From the cell containing the given text, extract its center point as (x, y) coordinate. 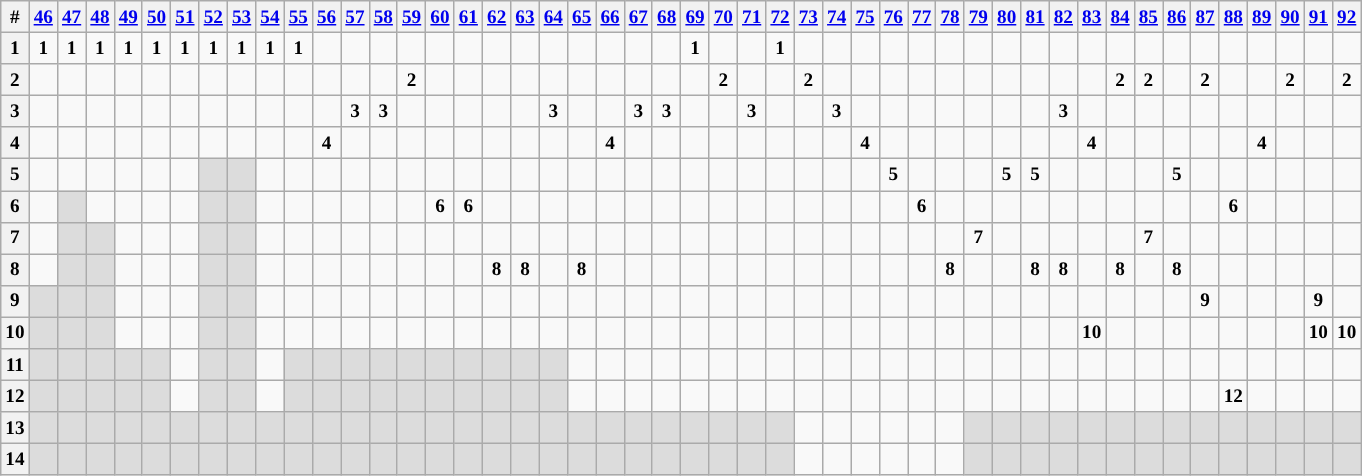
48 (100, 17)
81 (1035, 17)
59 (411, 17)
49 (128, 17)
63 (525, 17)
67 (638, 17)
14 (15, 460)
58 (383, 17)
46 (43, 17)
74 (836, 17)
87 (1205, 17)
80 (1007, 17)
51 (185, 17)
79 (978, 17)
91 (1318, 17)
54 (270, 17)
62 (496, 17)
73 (808, 17)
77 (922, 17)
84 (1120, 17)
# (15, 17)
60 (440, 17)
69 (695, 17)
70 (723, 17)
83 (1092, 17)
92 (1347, 17)
72 (780, 17)
82 (1063, 17)
47 (71, 17)
85 (1148, 17)
64 (553, 17)
90 (1290, 17)
11 (15, 365)
68 (666, 17)
78 (950, 17)
61 (468, 17)
52 (213, 17)
53 (241, 17)
86 (1177, 17)
88 (1233, 17)
89 (1262, 17)
57 (355, 17)
65 (581, 17)
55 (298, 17)
50 (156, 17)
76 (893, 17)
13 (15, 428)
71 (751, 17)
75 (865, 17)
56 (326, 17)
66 (610, 17)
